Return [X, Y] of the center of cell containing provided text 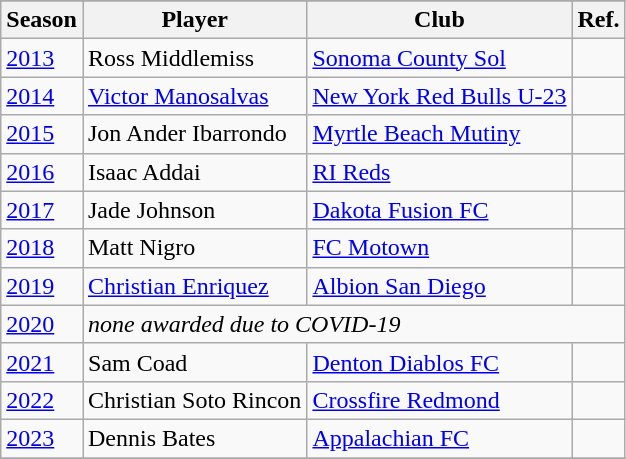
2018 [42, 248]
Player [194, 20]
Jon Ander Ibarrondo [194, 134]
Club [440, 20]
none awarded due to COVID-19 [354, 324]
2014 [42, 96]
New York Red Bulls U-23 [440, 96]
Christian Enriquez [194, 286]
FC Motown [440, 248]
Victor Manosalvas [194, 96]
2022 [42, 400]
Sam Coad [194, 362]
Crossfire Redmond [440, 400]
2013 [42, 58]
2017 [42, 210]
Albion San Diego [440, 286]
Season [42, 20]
2016 [42, 172]
Denton Diablos FC [440, 362]
2021 [42, 362]
2020 [42, 324]
Dakota Fusion FC [440, 210]
Ref. [598, 20]
Dennis Bates [194, 438]
Appalachian FC [440, 438]
2015 [42, 134]
2023 [42, 438]
Christian Soto Rincon [194, 400]
2019 [42, 286]
Matt Nigro [194, 248]
Jade Johnson [194, 210]
RI Reds [440, 172]
Sonoma County Sol [440, 58]
Myrtle Beach Mutiny [440, 134]
Isaac Addai [194, 172]
Ross Middlemiss [194, 58]
